Extract the [x, y] coordinate from the center of the cell holding the provided text.  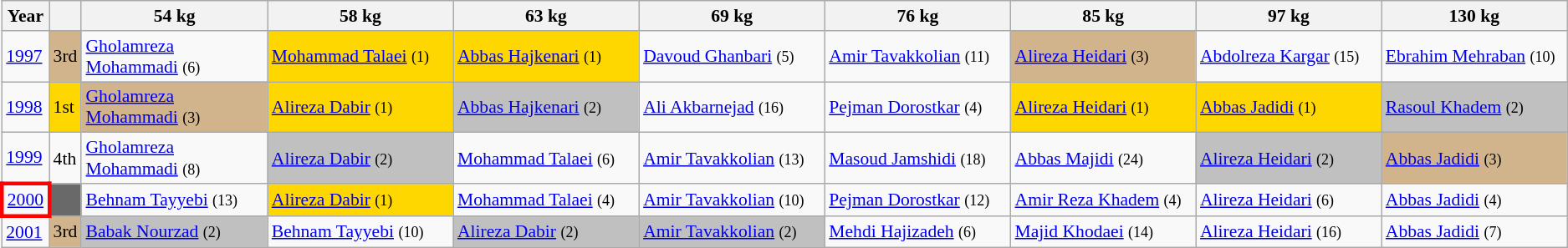
Abbas Majidi (24) [1102, 159]
Mohammad Talaei (1) [360, 57]
Amir Reza Khadem (4) [1102, 200]
Alireza Heidari (6) [1289, 200]
Babak Nourzad (2) [174, 232]
1998 [25, 107]
Abbas Jadidi (4) [1474, 200]
54 kg [174, 16]
4th [65, 159]
2000 [25, 200]
Behnam Tayyebi (13) [174, 200]
Gholamreza Mohammadi (6) [174, 57]
Pejman Dorostkar (4) [917, 107]
Mohammad Talaei (6) [546, 159]
1997 [25, 57]
Abbas Jadidi (7) [1474, 232]
Amir Tavakkolian (13) [732, 159]
Amir Tavakkolian (10) [732, 200]
Pejman Dorostkar (12) [917, 200]
97 kg [1289, 16]
Gholamreza Mohammadi (3) [174, 107]
Mehdi Hajizadeh (6) [917, 232]
Abbas Hajkenari (2) [546, 107]
Davoud Ghanbari (5) [732, 57]
1999 [25, 159]
76 kg [917, 16]
Ali Akbarnejad (16) [732, 107]
Alireza Heidari (1) [1102, 107]
Alireza Heidari (16) [1289, 232]
1st [65, 107]
Abdolreza Kargar (15) [1289, 57]
Amir Tavakkolian (2) [732, 232]
58 kg [360, 16]
Majid Khodaei (14) [1102, 232]
Year [25, 16]
85 kg [1102, 16]
Alireza Heidari (3) [1102, 57]
Abbas Hajkenari (1) [546, 57]
69 kg [732, 16]
2001 [25, 232]
130 kg [1474, 16]
Behnam Tayyebi (10) [360, 232]
Mohammad Talaei (4) [546, 200]
Masoud Jamshidi (18) [917, 159]
Rasoul Khadem (2) [1474, 107]
Ebrahim Mehraban (10) [1474, 57]
Gholamreza Mohammadi (8) [174, 159]
Abbas Jadidi (1) [1289, 107]
Alireza Heidari (2) [1289, 159]
Amir Tavakkolian (11) [917, 57]
Abbas Jadidi (3) [1474, 159]
63 kg [546, 16]
